Provide the (X, Y) coordinate of the cell's center where the given text is located.  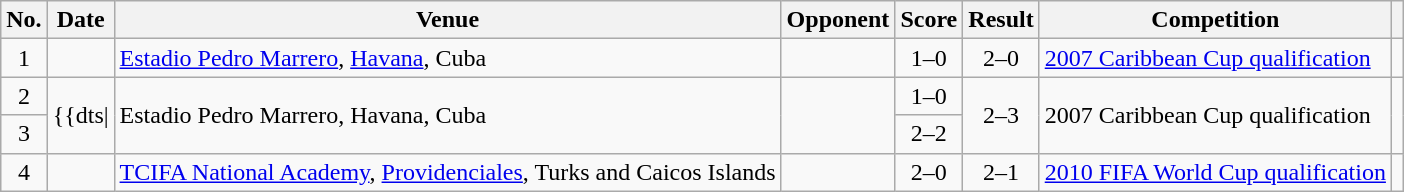
Score (929, 20)
No. (24, 20)
Competition (1215, 20)
4 (24, 172)
2 (24, 96)
2–3 (1001, 115)
Result (1001, 20)
Date (80, 20)
Opponent (838, 20)
Venue (448, 20)
1 (24, 58)
3 (24, 134)
2–2 (929, 134)
2010 FIFA World Cup qualification (1215, 172)
{{dts| (80, 115)
TCIFA National Academy, Providenciales, Turks and Caicos Islands (448, 172)
2–1 (1001, 172)
